From the cell containing the given text, extract its center point as [X, Y] coordinate. 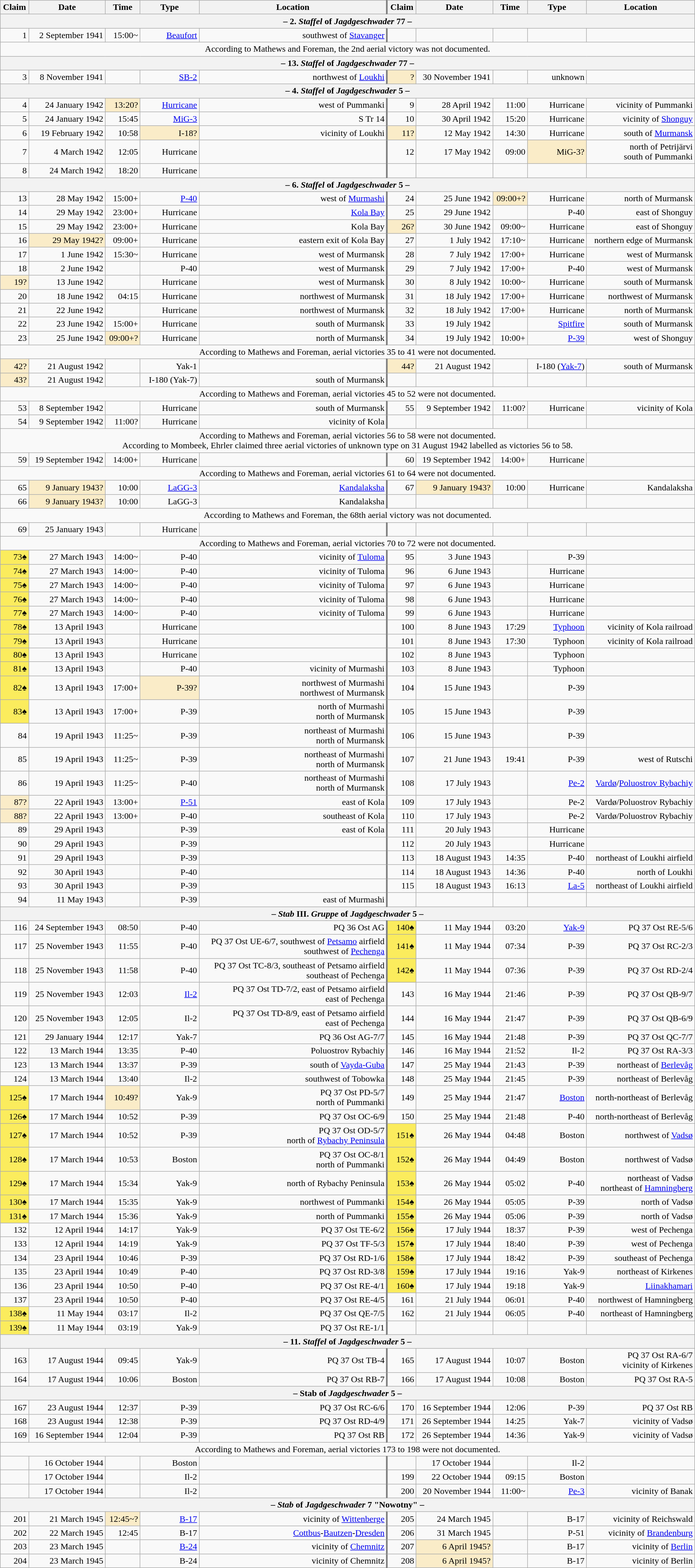
29 June 1942 [455, 213]
PQ 37 Ost RA-5 [641, 1379]
1 July 1942 [455, 240]
128♠ [15, 1159]
10:49 [122, 1272]
– Stab of Jagdgeschwader 7 "Nowotny" – [347, 1505]
07:36 [510, 971]
150 [402, 1116]
116 [15, 928]
southeast of Pechenga [641, 1258]
53 [15, 408]
86 [15, 783]
west of Shonguy [641, 338]
30 June 1942 [455, 227]
Pe-3 [557, 1491]
southeast of Kola [293, 816]
28 April 1942 [455, 105]
vicinity of Shonguy [641, 119]
21 [15, 310]
04:49 [510, 1159]
According to Mathews and Foreman, aerial victories 61 to 64 were not documented. [347, 474]
21:43 [510, 1065]
152♠ [402, 1159]
PQ 37 Ost RD-4/9 [293, 1421]
northwest of Pummanki [293, 1202]
18:20 [122, 170]
157♠ [402, 1244]
4 [15, 105]
10:49? [122, 1097]
PQ 37 Ost QC-7/7 [641, 1037]
15:30~ [122, 254]
67 [402, 487]
158♠ [402, 1258]
Liinakhamari [641, 1286]
31 [402, 296]
83♠ [15, 712]
100 [402, 627]
112 [402, 844]
22 [15, 324]
north of Murmashi north of Murmansk [293, 712]
200 [402, 1491]
northwest of Murmashi northwest of Murmansk [293, 688]
28 May 1942 [67, 199]
123 [15, 1065]
PQ 37 Ost TC-8/3, southeast of Petsamo airfield southeast of Pechenga [293, 971]
17:30 [510, 641]
09:15 [510, 1477]
159♠ [402, 1272]
05:06 [510, 1216]
05:02 [510, 1183]
– 11. Staffel of Jagdgeschwader 5 – [347, 1341]
161 [402, 1300]
northwest of Loukhi [293, 77]
44? [402, 366]
75♠ [15, 585]
124 [15, 1079]
126♠ [15, 1116]
13:35 [122, 1051]
30 November 1941 [455, 77]
142♠ [402, 971]
PQ 37 Ost RE-5/6 [641, 928]
24 September 1943 [67, 928]
northeast of Vadsønortheast of Hamningberg [641, 1183]
PQ 37 Ost TF-5/3 [293, 1244]
98 [402, 599]
34 [402, 338]
07:34 [510, 946]
133 [15, 1244]
17 [15, 254]
13:20? [122, 105]
121 [15, 1037]
33 [402, 324]
122 [15, 1051]
16 [15, 240]
93 [15, 886]
17:10~ [510, 240]
29 May 1942? [67, 240]
205 [402, 1519]
12:37 [122, 1407]
12:06 [510, 1407]
163 [15, 1361]
168 [15, 1421]
– Stab III. Gruppe of Jagdgeschwader 5 – [347, 914]
16 October 1944 [67, 1463]
20 November 1944 [455, 1491]
201 [15, 1519]
30 [402, 282]
125♠ [15, 1097]
23 [15, 338]
89 [15, 830]
137 [15, 1300]
– 6. Staffel of Jagdgeschwader 5 – [347, 184]
18:42 [510, 1258]
154♠ [402, 1202]
145 [402, 1037]
vicinity of Banak [641, 1491]
76♠ [15, 599]
199 [402, 1477]
According to Mathews and Foreman, the 68th aerial victory was not documented. [347, 515]
19? [15, 282]
PQ 37 Ost RC-2/3 [641, 946]
107 [402, 759]
04:15 [122, 296]
19:18 [510, 1286]
PQ 37 Ost RE-4/1 [293, 1286]
north of Rybachy Peninsula [293, 1183]
85 [15, 759]
11? [402, 133]
14:25 [510, 1421]
21 March 1945 [67, 1519]
99 [402, 613]
PQ 37 Ost TD-8/9, east of Petsamo airfield east of Pechenga [293, 1018]
vicinity of Brandenburg [641, 1533]
MiG-3 [169, 119]
119 [15, 994]
23 June 1942 [67, 324]
102 [402, 655]
54 [15, 422]
87? [15, 802]
10:06 [122, 1379]
25 [402, 213]
206 [402, 1533]
12:45 [122, 1533]
27 [402, 240]
22 October 1944 [455, 1477]
18:40 [510, 1244]
8 September 1942 [67, 408]
101 [402, 641]
97 [402, 585]
Yak-1 [169, 366]
19:41 [510, 759]
135 [15, 1272]
7 [15, 152]
PQ 37 Ost RE-1/1 [293, 1328]
15:34 [122, 1183]
207 [402, 1547]
30 April 1942 [455, 119]
3 June 1943 [455, 557]
11 May 1943 [67, 899]
3 [15, 77]
111 [402, 830]
14:19 [122, 1244]
80♠ [15, 655]
east of Murmashi [293, 899]
78♠ [15, 627]
153♠ [402, 1183]
162 [402, 1314]
1 June 1942 [67, 254]
09:00 [510, 152]
160♠ [402, 1286]
21:52 [510, 1051]
According to Mathews and Foreman, aerial victories 45 to 52 were not documented. [347, 394]
10:08 [510, 1379]
unknown [557, 77]
77♠ [15, 613]
165 [402, 1361]
17:29 [510, 627]
PQ 37 Ost TE-6/2 [293, 1230]
73♠ [15, 557]
127♠ [15, 1135]
PQ 37 Ost RC-6/6 [293, 1407]
113 [402, 858]
114 [402, 872]
PQ 37 Ost QB-6/9 [641, 1018]
west of Murmashi [293, 199]
PQ 37 Ost RB-7 [293, 1379]
15 [15, 227]
09:45 [122, 1361]
12 May 1942 [455, 133]
13:37 [122, 1065]
According to Mathews and Foreman, the 2nd aerial victory was not documented. [347, 49]
14 [15, 213]
26? [402, 227]
north of Loukhi [641, 872]
84 [15, 735]
172 [402, 1435]
10:53 [122, 1159]
88? [15, 816]
12:38 [122, 1421]
24 [402, 199]
8 [15, 170]
140♠ [402, 928]
09:00~ [510, 227]
96 [402, 571]
12 [402, 152]
08:50 [122, 928]
vicinity of Loukhi [293, 133]
139♠ [15, 1328]
14:35 [510, 858]
03:20 [510, 928]
170 [402, 1407]
– 13. Staffel of Jagdgeschwader 77 – [347, 63]
110 [402, 816]
03:17 [122, 1314]
vicinity of Wittenberge [293, 1519]
66 [15, 501]
131♠ [15, 1216]
05:05 [510, 1202]
151♠ [402, 1135]
10:46 [122, 1258]
04:48 [510, 1135]
132 [15, 1230]
90 [15, 844]
2 September 1941 [67, 35]
32 [402, 310]
15:20 [510, 119]
PQ 37 Ost OC-8/1north of Pummanki [293, 1159]
09:00+ [122, 240]
13:40 [122, 1079]
03:19 [122, 1328]
14:17 [122, 1230]
– 4. Staffel of Jagdgeschwader 5 – [347, 91]
PQ 36 Ost AG [293, 928]
6 [15, 133]
141♠ [402, 946]
149 [402, 1097]
northeast of Hamningberg [641, 1314]
15:45 [122, 119]
10:58 [122, 133]
19 February 1942 [67, 133]
22 June 1942 [67, 310]
west of Rutschi [641, 759]
15:36 [122, 1216]
PQ 37 Ost OD-5/7north of Rybachy Peninsula [293, 1135]
171 [402, 1421]
north of Petrijärvisouth of Pummanki [641, 152]
1 [15, 35]
143 [402, 994]
28 [402, 254]
12:45~? [122, 1519]
22 March 1945 [67, 1533]
SB-2 [169, 77]
136 [15, 1286]
103 [402, 669]
10:00+ [510, 338]
12:04 [122, 1435]
Cottbus-Bautzen-Dresden [293, 1533]
164 [15, 1379]
15:35 [122, 1202]
PQ 37 Ost RA-3/3 [641, 1051]
PQ 36 Ost AG-7/7 [293, 1037]
59 [15, 460]
24 March 1945 [455, 1519]
According to Mathews and Foreman, aerial victories 35 to 41 were not documented. [347, 352]
5 [15, 119]
? [402, 77]
29 January 1944 [67, 1037]
11:58 [122, 971]
PQ 37 Ost RD-3/8 [293, 1272]
106 [402, 735]
19:16 [510, 1272]
74♠ [15, 571]
92 [15, 872]
PQ 37 Ost PD-5/7north of Pummanki [293, 1097]
west of Pummanki [293, 105]
105 [402, 712]
13 [15, 199]
91 [15, 858]
4 March 1942 [67, 152]
11:00~ [510, 1491]
104 [402, 688]
25 January 1943 [67, 529]
148 [402, 1079]
11:00 [510, 105]
24 March 1942 [67, 170]
16:13 [510, 886]
– 2. Staffel of Jagdgeschwader 77 – [347, 21]
PQ 37 Ost TD-7/2, east of Petsamo airfield east of Pechenga [293, 994]
18:37 [510, 1230]
PQ 37 Ost OC-6/9 [293, 1116]
130♠ [15, 1202]
PQ 37 Ost QE-7/5 [293, 1314]
06:05 [510, 1314]
PQ 37 Ost RE-4/5 [293, 1300]
18 [15, 268]
79♠ [15, 641]
144 [402, 1018]
According to Mathews and Foreman, aerial victories 70 to 72 were not documented. [347, 543]
95 [402, 557]
81♠ [15, 669]
8 July 1942 [455, 282]
115 [402, 886]
2 June 1942 [67, 268]
I-18? [169, 133]
15:00~ [122, 35]
17 May 1942 [455, 152]
120 [15, 1018]
10:00~ [510, 282]
156♠ [402, 1230]
vicinity of Pummanki [641, 105]
– Stab of Jagdgeschwader 5 – [347, 1393]
202 [15, 1533]
203 [15, 1547]
82♠ [15, 688]
94 [15, 899]
14:30 [510, 133]
155♠ [402, 1216]
P-39? [169, 688]
12:17 [122, 1037]
146 [402, 1051]
south of Vayda-Guba [293, 1065]
10:07 [510, 1361]
According to Mathews and Foreman, aerial victories 173 to 198 were not documented. [347, 1449]
18 June 1942 [67, 296]
north of Pummanki [293, 1216]
169 [15, 1435]
northwest of Hamningberg [641, 1300]
21:46 [510, 994]
118 [15, 971]
55 [402, 408]
Poluostrov Rybachiy [293, 1051]
southwest of Tobowka [293, 1079]
21 June 1943 [455, 759]
8 November 1941 [67, 77]
31 March 1945 [455, 1533]
204 [15, 1561]
109 [402, 802]
northeast of Kirkenes [641, 1272]
65 [15, 487]
eastern exit of Kola Bay [293, 240]
117 [15, 946]
10 [402, 119]
11:55 [122, 946]
9 [402, 105]
43? [15, 380]
S Tr 14 [293, 119]
northern edge of Murmansk [641, 240]
vicinity of Murmashi [293, 669]
129♠ [15, 1183]
PQ 37 Ost UE-6/7, southwest of Petsamo airfield southwest of Pechenga [293, 946]
29 [402, 268]
PQ 37 Ost RD-1/6 [293, 1258]
Spitfire [557, 324]
12:03 [122, 994]
208 [402, 1561]
134 [15, 1258]
42? [15, 366]
PQ 37 Ost RD-2/4 [641, 971]
vicinity of Reichswald [641, 1519]
PQ 37 Ost RA-6/7vicinity of Kirkenes [641, 1361]
166 [402, 1379]
21:45 [510, 1079]
PQ 37 Ost QB-9/7 [641, 994]
MiG-3? [557, 152]
06:01 [510, 1300]
13 June 1942 [67, 282]
southwest of Stavanger [293, 35]
La-5 [557, 886]
60 [402, 460]
20 [15, 296]
PQ 37 Ost TB-4 [293, 1361]
Beaufort [169, 35]
138♠ [15, 1314]
108 [402, 783]
69 [15, 529]
167 [15, 1407]
147 [402, 1065]
